Extract the (X, Y) coordinate from the center of the cell holding the provided text.  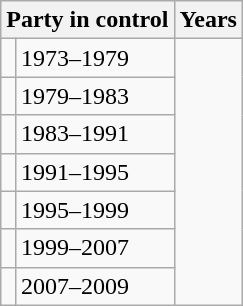
1979–1983 (94, 96)
2007–2009 (94, 286)
1983–1991 (94, 134)
Years (208, 20)
Party in control (88, 20)
1991–1995 (94, 172)
1995–1999 (94, 210)
1973–1979 (94, 58)
1999–2007 (94, 248)
